Pinpoint the cell where the given text exists, returning its [X, Y] midpoint coordinate. 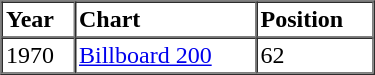
Position [315, 20]
Chart [166, 20]
1970 [38, 56]
Billboard 200 [166, 56]
Year [38, 20]
62 [315, 56]
